Return the (x, y) coordinate for the center point of the cell that contains the specified text.  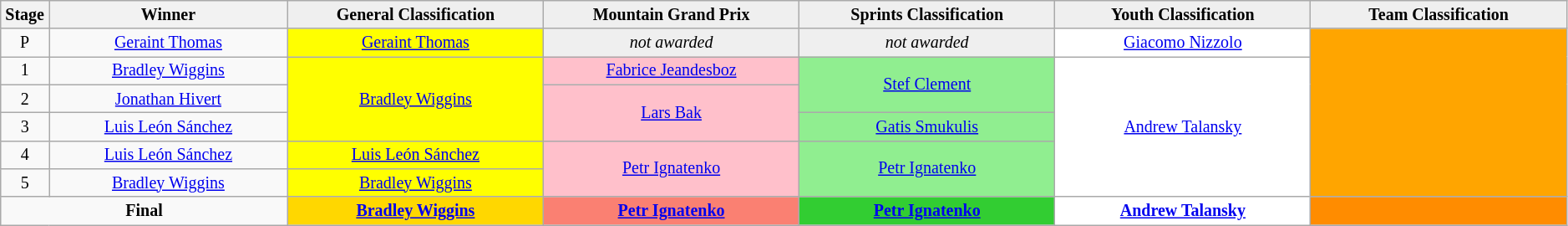
Sprints Classification (927, 15)
Fabrice Jeandesboz (671, 70)
General Classification (415, 15)
Giacomo Nizzolo (1183, 44)
Mountain Grand Prix (671, 15)
Lars Bak (671, 112)
Stage (25, 15)
Jonathan Hivert (169, 99)
Stef Clement (927, 85)
Youth Classification (1183, 15)
2 (25, 99)
4 (25, 154)
P (25, 44)
1 (25, 70)
Gatis Smukulis (927, 127)
Final (145, 211)
5 (25, 182)
3 (25, 127)
Winner (169, 15)
Team Classification (1439, 15)
